Return the (X, Y) coordinate for the center point of the cell that contains the specified text.  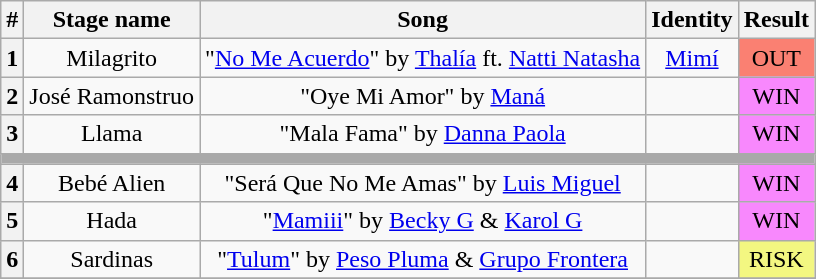
OUT (776, 58)
"Mala Fama" by Danna Paola (423, 134)
"Será Que No Me Amas" by Luis Miguel (423, 183)
Hada (112, 221)
"Mamiii" by Becky G & Karol G (423, 221)
Mimí (692, 58)
6 (12, 259)
3 (12, 134)
"Tulum" by Peso Pluma & Grupo Frontera (423, 259)
5 (12, 221)
Song (423, 20)
Bebé Alien (112, 183)
4 (12, 183)
"No Me Acuerdo" by Thalía ft. Natti Natasha (423, 58)
Stage name (112, 20)
José Ramonstruo (112, 96)
1 (12, 58)
Milagrito (112, 58)
Result (776, 20)
2 (12, 96)
Identity (692, 20)
RISK (776, 259)
Llama (112, 134)
"Oye Mi Amor" by Maná (423, 96)
# (12, 20)
Sardinas (112, 259)
